Find where the given text appears and provide that cell's center as [X, Y] coordinate. 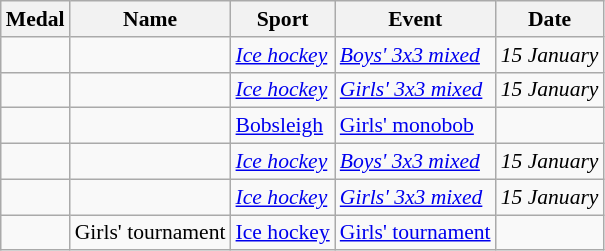
Medal [36, 19]
Sport [283, 19]
Girls' monobob [416, 126]
Date [550, 19]
Event [416, 19]
Bobsleigh [283, 126]
Name [150, 19]
